Search for the cell housing the specified text and yield its [x, y] center coordinate. 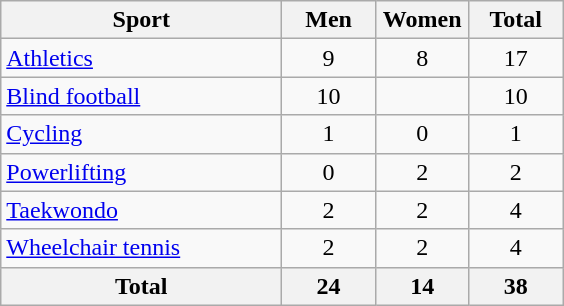
9 [329, 58]
Men [329, 20]
Wheelchair tennis [142, 248]
Taekwondo [142, 210]
Women [422, 20]
24 [329, 286]
14 [422, 286]
Cycling [142, 134]
17 [516, 58]
Sport [142, 20]
Athletics [142, 58]
Blind football [142, 96]
8 [422, 58]
Powerlifting [142, 172]
38 [516, 286]
